Provide the [x, y] coordinate of the cell's center where the given text is located.  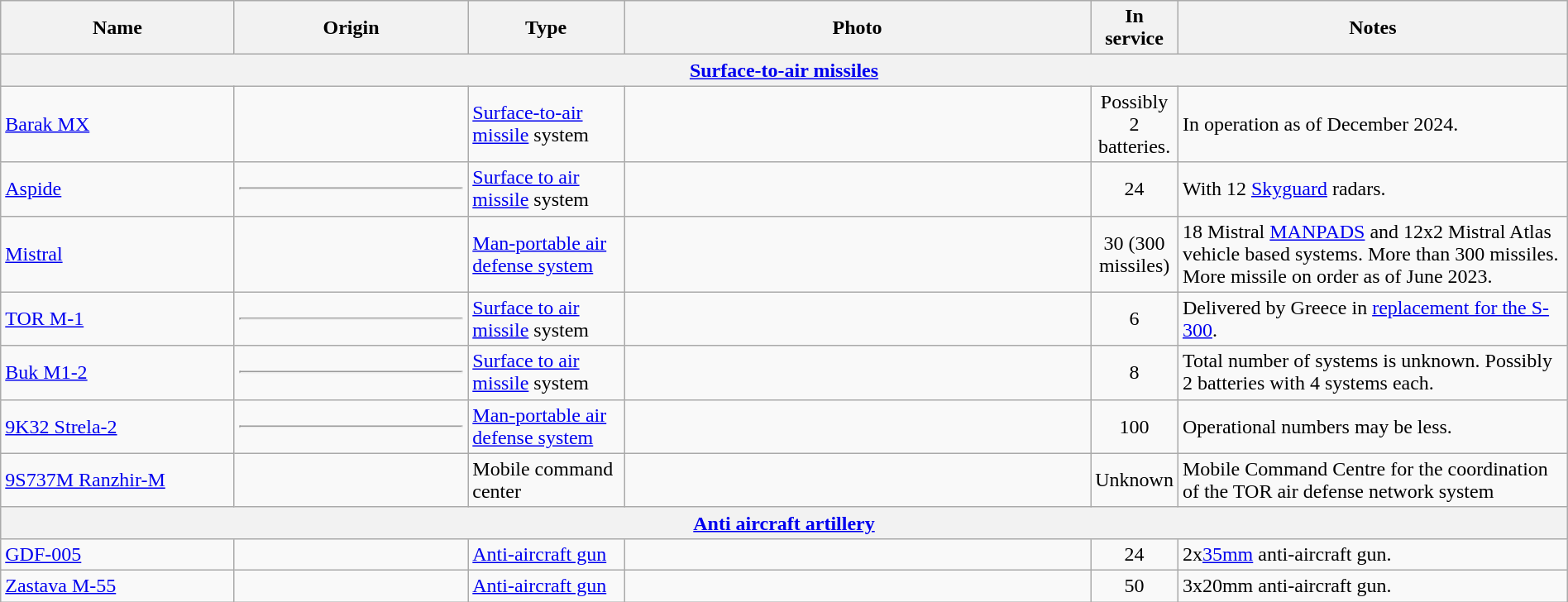
GDF-005 [117, 554]
Total number of systems is unknown. Possibly 2 batteries with 4 systems each. [1373, 372]
30 (300 missiles) [1135, 254]
With 12 Skyguard radars. [1373, 189]
50 [1135, 585]
Mobile command center [546, 480]
Barak MX [117, 124]
Origin [351, 28]
Possibly 2 batteries. [1135, 124]
2x35mm anti-aircraft gun. [1373, 554]
Notes [1373, 28]
Delivered by Greece in replacement for the S-300. [1373, 319]
Anti aircraft artillery [784, 523]
Mistral [117, 254]
Name [117, 28]
100 [1135, 427]
Unknown [1135, 480]
8 [1135, 372]
Operational numbers may be less. [1373, 427]
9K32 Strela-2 [117, 427]
Aspide [117, 189]
3x20mm anti-aircraft gun. [1373, 585]
In operation as of December 2024. [1373, 124]
TOR M-1 [117, 319]
Mobile Command Centre for the coordination of the TOR air defense network system [1373, 480]
Zastava M-55 [117, 585]
18 Mistral MANPADS and 12x2 Mistral Atlas vehicle based systems. More than 300 missiles. More missile on order as of June 2023. [1373, 254]
9S737M Ranzhir-M [117, 480]
Surface-to-air missiles [784, 70]
Buk M1-2 [117, 372]
Surface-to-air missile system [546, 124]
Type [546, 28]
6 [1135, 319]
Photo [857, 28]
In service [1135, 28]
